Return (x, y) of the center of cell containing provided text 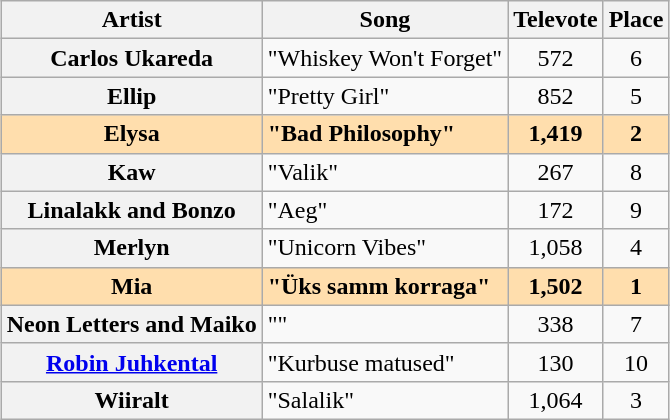
7 (636, 324)
3 (636, 400)
Elysa (132, 134)
"Whiskey Won't Forget" (384, 58)
5 (636, 96)
Wiiralt (132, 400)
"Pretty Girl" (384, 96)
"" (384, 324)
Televote (556, 20)
2 (636, 134)
572 (556, 58)
10 (636, 362)
9 (636, 210)
852 (556, 96)
Ellip (132, 96)
"Bad Philosophy" (384, 134)
6 (636, 58)
Place (636, 20)
"Aeg" (384, 210)
"Kurbuse matused" (384, 362)
Robin Juhkental (132, 362)
8 (636, 172)
Neon Letters and Maiko (132, 324)
Linalakk and Bonzo (132, 210)
1,058 (556, 248)
267 (556, 172)
172 (556, 210)
"Üks samm korraga" (384, 286)
338 (556, 324)
Carlos Ukareda (132, 58)
130 (556, 362)
"Unicorn Vibes" (384, 248)
1,419 (556, 134)
"Salalik" (384, 400)
Merlyn (132, 248)
1,064 (556, 400)
4 (636, 248)
1 (636, 286)
Artist (132, 20)
1,502 (556, 286)
"Valik" (384, 172)
Mia (132, 286)
Song (384, 20)
Kaw (132, 172)
